Search for the cell housing the specified text and yield its (X, Y) center coordinate. 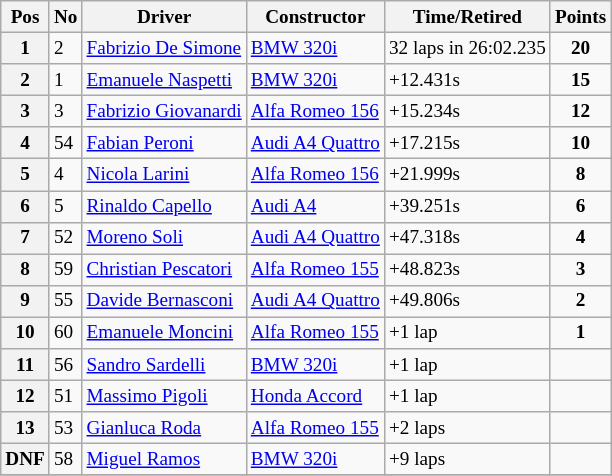
Nicola Larini (164, 175)
+2 laps (467, 428)
+15.234s (467, 111)
Time/Retired (467, 17)
52 (66, 238)
Moreno Soli (164, 238)
DNF (26, 460)
55 (66, 301)
Christian Pescatori (164, 270)
Sandro Sardelli (164, 365)
15 (580, 80)
60 (66, 333)
Driver (164, 17)
58 (66, 460)
Gianluca Roda (164, 428)
11 (26, 365)
Audi A4 (315, 206)
53 (66, 428)
20 (580, 48)
Davide Bernasconi (164, 301)
51 (66, 396)
54 (66, 143)
56 (66, 365)
+17.215s (467, 143)
Fabrizio Giovanardi (164, 111)
+12.431s (467, 80)
+48.823s (467, 270)
Points (580, 17)
9 (26, 301)
No (66, 17)
Miguel Ramos (164, 460)
Constructor (315, 17)
7 (26, 238)
13 (26, 428)
Emanuele Naspetti (164, 80)
Rinaldo Capello (164, 206)
Massimo Pigoli (164, 396)
+21.999s (467, 175)
59 (66, 270)
+9 laps (467, 460)
+47.318s (467, 238)
32 laps in 26:02.235 (467, 48)
Pos (26, 17)
Fabian Peroni (164, 143)
Fabrizio De Simone (164, 48)
+39.251s (467, 206)
Emanuele Moncini (164, 333)
Honda Accord (315, 396)
+49.806s (467, 301)
